Find where the given text appears and provide that cell's center as [X, Y] coordinate. 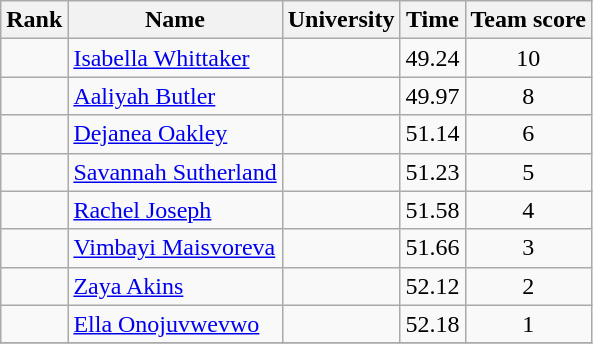
Team score [528, 20]
Dejanea Oakley [175, 134]
51.58 [432, 210]
Rachel Joseph [175, 210]
Isabella Whittaker [175, 58]
6 [528, 134]
Rank [34, 20]
3 [528, 248]
52.18 [432, 324]
University [341, 20]
Time [432, 20]
10 [528, 58]
Zaya Akins [175, 286]
4 [528, 210]
Name [175, 20]
51.66 [432, 248]
2 [528, 286]
49.97 [432, 96]
Ella Onojuvwevwo [175, 324]
Vimbayi Maisvoreva [175, 248]
8 [528, 96]
Savannah Sutherland [175, 172]
Aaliyah Butler [175, 96]
5 [528, 172]
51.14 [432, 134]
52.12 [432, 286]
1 [528, 324]
49.24 [432, 58]
51.23 [432, 172]
